Search for the cell housing the specified text and yield its [x, y] center coordinate. 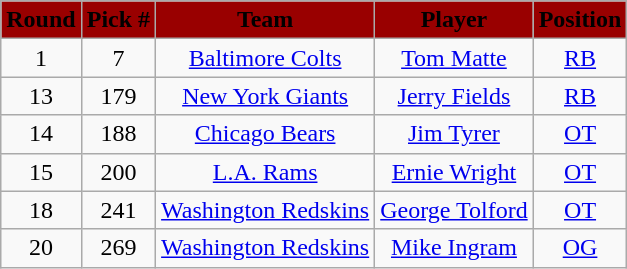
Player [454, 20]
Team [266, 20]
1 [41, 58]
20 [41, 248]
Baltimore Colts [266, 58]
Ernie Wright [454, 172]
Tom Matte [454, 58]
179 [118, 96]
OG [580, 248]
Position [580, 20]
14 [41, 134]
Chicago Bears [266, 134]
Jerry Fields [454, 96]
L.A. Rams [266, 172]
18 [41, 210]
New York Giants [266, 96]
George Tolford [454, 210]
Mike Ingram [454, 248]
Round [41, 20]
188 [118, 134]
Pick # [118, 20]
13 [41, 96]
7 [118, 58]
15 [41, 172]
200 [118, 172]
269 [118, 248]
241 [118, 210]
Jim Tyrer [454, 134]
